Scan for the cell matching the given text and deliver its (X, Y) coordinate at center. 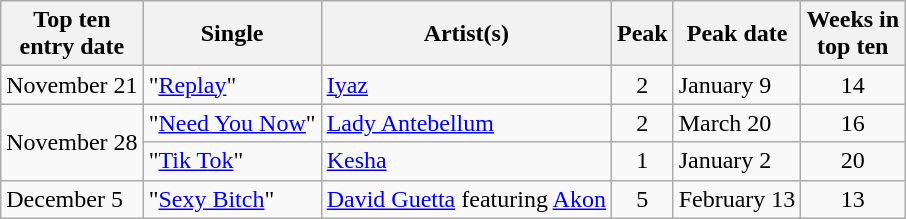
1 (642, 161)
"Replay" (232, 85)
Single (232, 34)
"Sexy Bitch" (232, 199)
December 5 (72, 199)
David Guetta featuring Akon (466, 199)
November 21 (72, 85)
20 (853, 161)
January 2 (737, 161)
January 9 (737, 85)
Peak (642, 34)
16 (853, 123)
Lady Antebellum (466, 123)
Iyaz (466, 85)
February 13 (737, 199)
March 20 (737, 123)
Artist(s) (466, 34)
Weeks intop ten (853, 34)
Kesha (466, 161)
13 (853, 199)
November 28 (72, 142)
Top tenentry date (72, 34)
Peak date (737, 34)
"Tik Tok" (232, 161)
"Need You Now" (232, 123)
14 (853, 85)
5 (642, 199)
